Output the [x, y] coordinate of the center of the cell containing the given text.  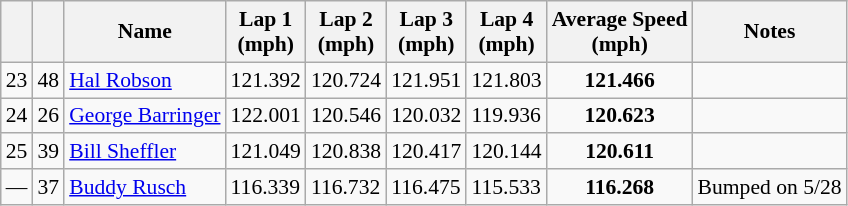
Buddy Rusch [144, 187]
Notes [770, 32]
120.724 [346, 80]
116.268 [620, 187]
120.144 [506, 152]
120.032 [426, 116]
116.732 [346, 187]
121.466 [620, 80]
116.339 [266, 187]
24 [17, 116]
119.936 [506, 116]
Hal Robson [144, 80]
— [17, 187]
121.049 [266, 152]
37 [48, 187]
Lap 1(mph) [266, 32]
122.001 [266, 116]
120.546 [346, 116]
Bill Sheffler [144, 152]
120.611 [620, 152]
Name [144, 32]
39 [48, 152]
Bumped on 5/28 [770, 187]
120.417 [426, 152]
25 [17, 152]
48 [48, 80]
Lap 2(mph) [346, 32]
121.392 [266, 80]
120.838 [346, 152]
Lap 4(mph) [506, 32]
121.803 [506, 80]
120.623 [620, 116]
26 [48, 116]
Lap 3(mph) [426, 32]
116.475 [426, 187]
23 [17, 80]
George Barringer [144, 116]
121.951 [426, 80]
115.533 [506, 187]
Average Speed(mph) [620, 32]
